Provide the [x, y] coordinate of the cell's center where the given text is located.  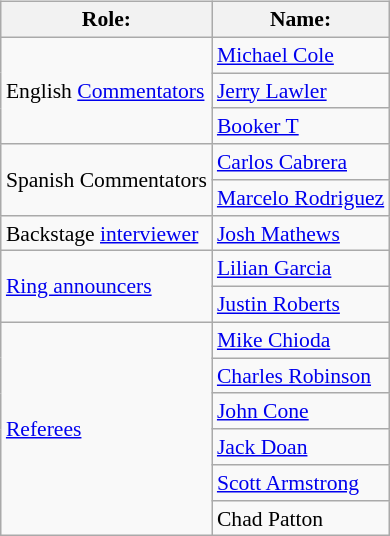
Josh Mathews [300, 233]
Jerry Lawler [300, 91]
Marcelo Rodriguez [300, 198]
Role: [106, 20]
Lilian Garcia [300, 269]
Referees [106, 429]
Booker T [300, 126]
Charles Robinson [300, 376]
Carlos Cabrera [300, 162]
Backstage interviewer [106, 233]
Chad Patton [300, 518]
Spanish Commentators [106, 180]
Jack Doan [300, 447]
Michael Cole [300, 55]
Ring announcers [106, 286]
English Commentators [106, 90]
Scott Armstrong [300, 483]
Justin Roberts [300, 305]
Name: [300, 20]
John Cone [300, 411]
Mike Chioda [300, 340]
